Provide the [x, y] coordinate of the cell's center where the given text is located.  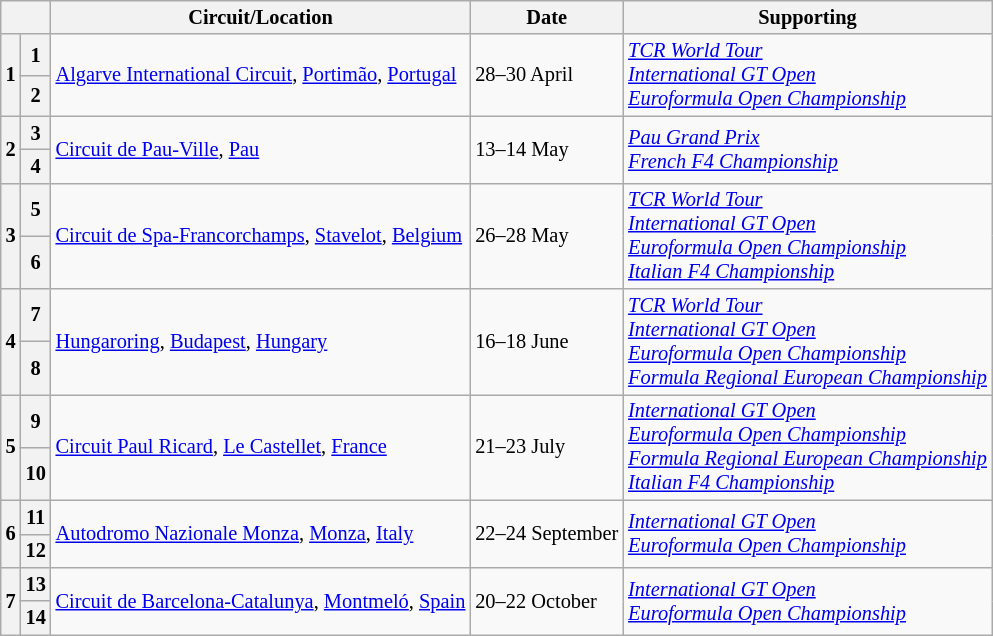
Algarve International Circuit, Portimão, Portugal [261, 75]
21–23 July [546, 447]
TCR World TourInternational GT OpenEuroformula Open ChampionshipFormula Regional European Championship [808, 342]
13 [36, 584]
Date [546, 17]
10 [36, 474]
12 [36, 551]
Autodromo Nazionale Monza, Monza, Italy [261, 534]
8 [36, 368]
Pau Grand PrixFrench F4 Championship [808, 150]
Circuit Paul Ricard, Le Castellet, France [261, 447]
13–14 May [546, 150]
28–30 April [546, 75]
Hungaroring, Budapest, Hungary [261, 342]
TCR World TourInternational GT OpenEuroformula Open Championship [808, 75]
20–22 October [546, 600]
26–28 May [546, 236]
Supporting [808, 17]
16–18 June [546, 342]
TCR World TourInternational GT OpenEuroformula Open ChampionshipItalian F4 Championship [808, 236]
Circuit de Barcelona-Catalunya, Montmeló, Spain [261, 600]
Circuit de Spa-Francorchamps, Stavelot, Belgium [261, 236]
9 [36, 420]
11 [36, 517]
22–24 September [546, 534]
Circuit/Location [261, 17]
14 [36, 618]
Circuit de Pau-Ville, Pau [261, 150]
International GT OpenEuroformula Open ChampionshipFormula Regional European ChampionshipItalian F4 Championship [808, 447]
